Output the [X, Y] coordinate of the center of the cell containing the given text.  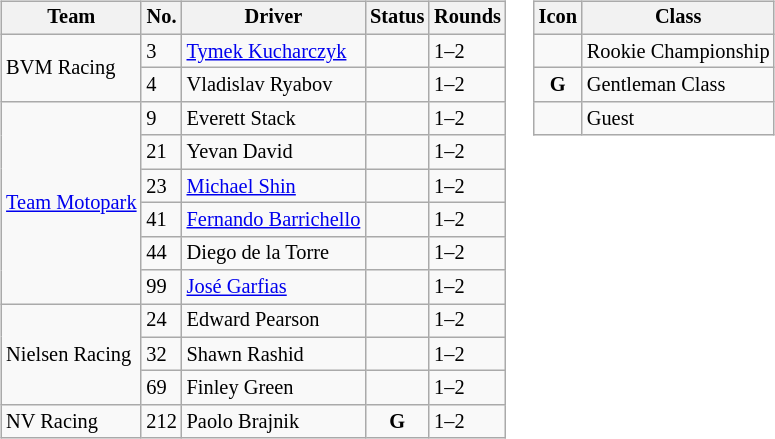
Guest [678, 119]
Everett Stack [274, 119]
Yevan David [274, 152]
Michael Shin [274, 186]
44 [161, 253]
Nielsen Racing [71, 354]
41 [161, 220]
José Garfias [274, 287]
69 [161, 388]
Finley Green [274, 388]
Team Motopark [71, 203]
9 [161, 119]
Gentleman Class [678, 85]
Status [397, 18]
3 [161, 51]
Team [71, 18]
BVM Racing [71, 68]
24 [161, 321]
Paolo Brajnik [274, 422]
No. [161, 18]
Fernando Barrichello [274, 220]
32 [161, 354]
Vladislav Ryabov [274, 85]
Shawn Rashid [274, 354]
23 [161, 186]
21 [161, 152]
NV Racing [71, 422]
Edward Pearson [274, 321]
Tymek Kucharczyk [274, 51]
Class [678, 18]
99 [161, 287]
4 [161, 85]
212 [161, 422]
Driver [274, 18]
Rounds [468, 18]
Icon [558, 18]
Diego de la Torre [274, 253]
Rookie Championship [678, 51]
